Scan for the cell matching the given text and deliver its (X, Y) coordinate at center. 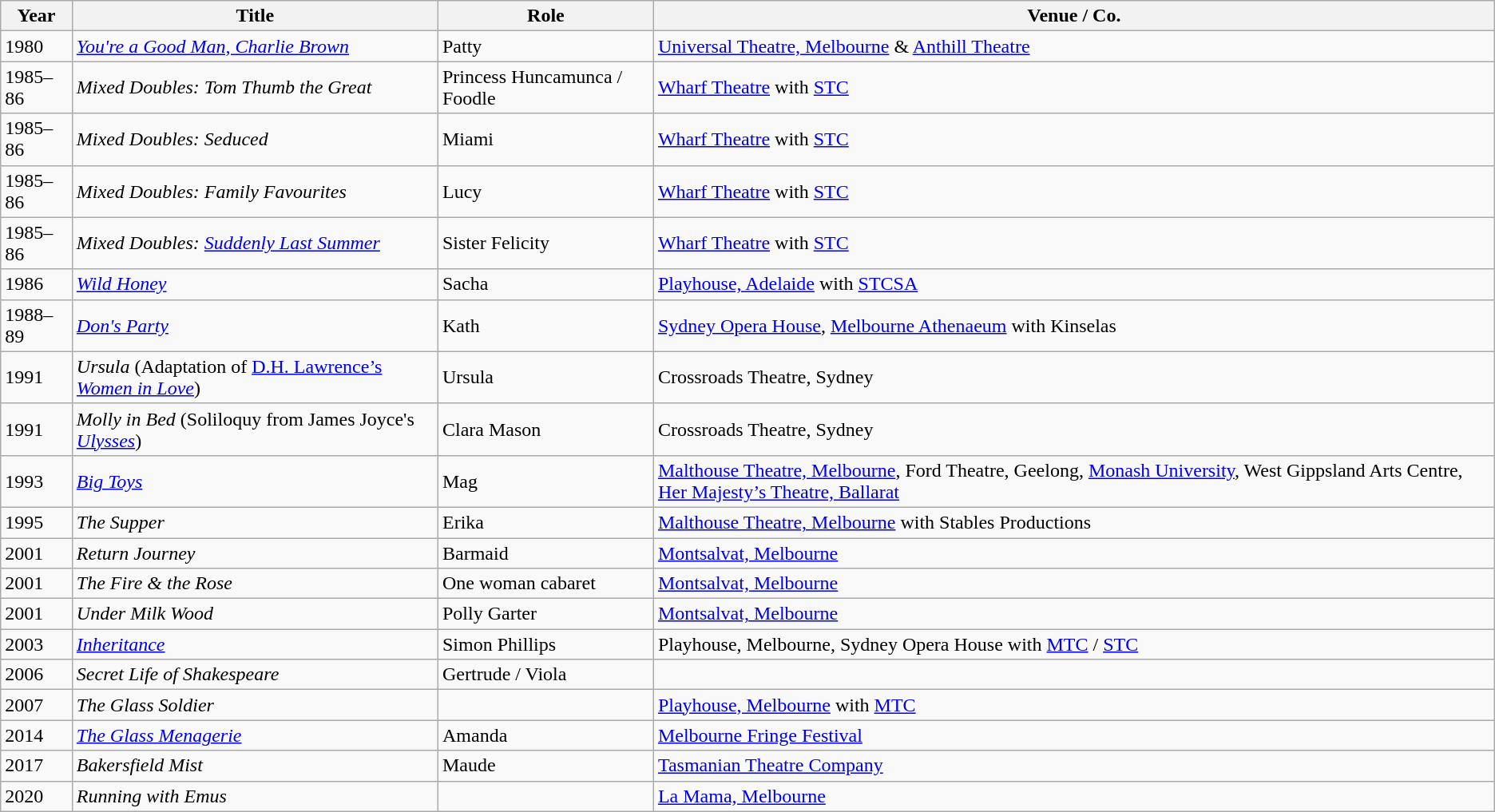
Princess Huncamunca / Foodle (545, 88)
Mixed Doubles: Tom Thumb the Great (255, 88)
Miami (545, 139)
The Fire & the Rose (255, 584)
Year (37, 16)
1988–89 (37, 326)
Kath (545, 326)
Mixed Doubles: Seduced (255, 139)
Barmaid (545, 553)
La Mama, Melbourne (1073, 796)
The Glass Menagerie (255, 735)
Don's Party (255, 326)
Malthouse Theatre, Melbourne, Ford Theatre, Geelong, Monash University, West Gippsland Arts Centre, Her Majesty’s Theatre, Ballarat (1073, 481)
2007 (37, 705)
Playhouse, Adelaide with STCSA (1073, 284)
1980 (37, 46)
Playhouse, Melbourne with MTC (1073, 705)
Melbourne Fringe Festival (1073, 735)
You're a Good Man, Charlie Brown (255, 46)
Clara Mason (545, 430)
Tasmanian Theatre Company (1073, 766)
1986 (37, 284)
Big Toys (255, 481)
Running with Emus (255, 796)
Secret Life of Shakespeare (255, 675)
Universal Theatre, Melbourne & Anthill Theatre (1073, 46)
Patty (545, 46)
Mag (545, 481)
Role (545, 16)
2014 (37, 735)
Mixed Doubles: Suddenly Last Summer (255, 243)
The Supper (255, 522)
One woman cabaret (545, 584)
Title (255, 16)
Inheritance (255, 644)
Ursula (545, 377)
Lucy (545, 192)
Ursula (Adaptation of D.H. Lawrence’s Women in Love) (255, 377)
Sister Felicity (545, 243)
Mixed Doubles: Family Favourites (255, 192)
2020 (37, 796)
1995 (37, 522)
Malthouse Theatre, Melbourne with Stables Productions (1073, 522)
Return Journey (255, 553)
Gertrude / Viola (545, 675)
Bakersfield Mist (255, 766)
Wild Honey (255, 284)
Sydney Opera House, Melbourne Athenaeum with Kinselas (1073, 326)
2017 (37, 766)
Sacha (545, 284)
Polly Garter (545, 614)
Molly in Bed (Soliloquy from James Joyce's Ulysses) (255, 430)
Maude (545, 766)
Simon Phillips (545, 644)
2003 (37, 644)
Venue / Co. (1073, 16)
The Glass Soldier (255, 705)
Under Milk Wood (255, 614)
Playhouse, Melbourne, Sydney Opera House with MTC / STC (1073, 644)
2006 (37, 675)
1993 (37, 481)
Amanda (545, 735)
Erika (545, 522)
